Return [X, Y] of the center of cell containing provided text 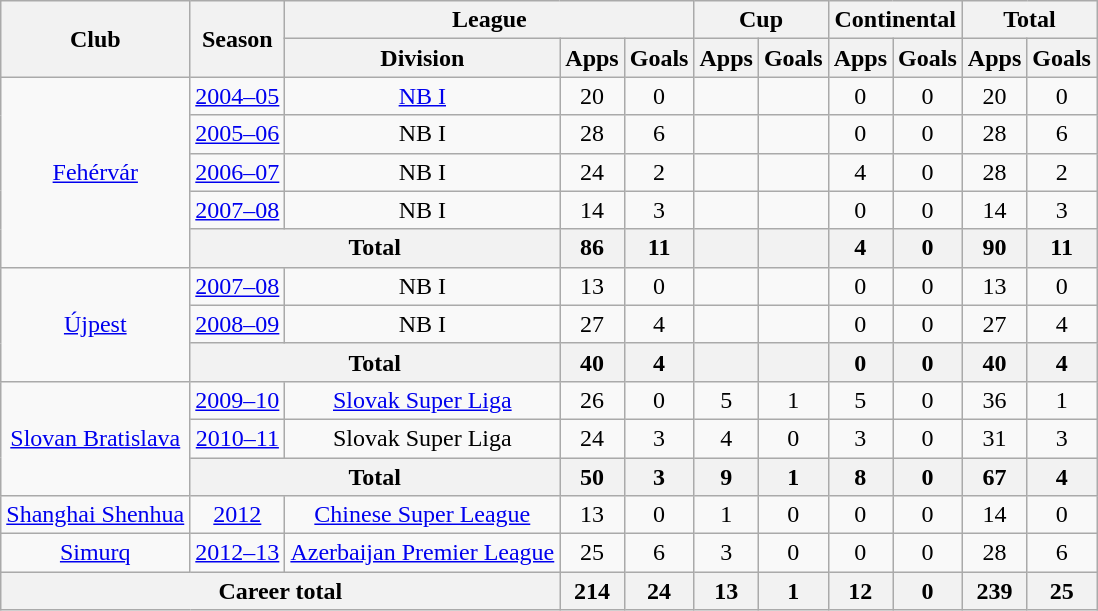
2009–10 [238, 400]
Fehérvár [96, 172]
50 [592, 477]
League [490, 20]
8 [860, 477]
Cup [761, 20]
2012–13 [238, 553]
239 [994, 591]
26 [592, 400]
Slovan Bratislava [96, 438]
2004–05 [238, 96]
Azerbaijan Premier League [422, 553]
Season [238, 39]
Career total [280, 591]
Chinese Super League [422, 515]
Simurq [96, 553]
67 [994, 477]
36 [994, 400]
31 [994, 438]
86 [592, 248]
Continental [895, 20]
2005–06 [238, 134]
2010–11 [238, 438]
9 [726, 477]
2008–09 [238, 324]
Club [96, 39]
2012 [238, 515]
214 [592, 591]
12 [860, 591]
90 [994, 248]
Újpest [96, 324]
Shanghai Shenhua [96, 515]
Division [422, 58]
2006–07 [238, 172]
